Capture the cell that displays the provided text and extract its (X, Y) central coordinate. 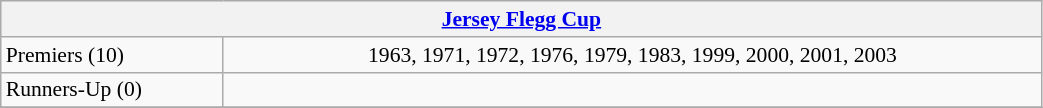
Runners-Up (0) (112, 90)
1963, 1971, 1972, 1976, 1979, 1983, 1999, 2000, 2001, 2003 (632, 55)
Premiers (10) (112, 55)
Jersey Flegg Cup (522, 19)
